For the text-containing cell, return its midpoint in [X, Y] coordinate format. 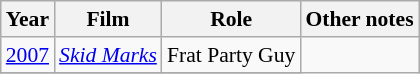
2007 [28, 55]
Film [108, 19]
Year [28, 19]
Role [231, 19]
Frat Party Guy [231, 55]
Other notes [359, 19]
Skid Marks [108, 55]
